Provide the (x, y) coordinate of the cell's center where the given text is located.  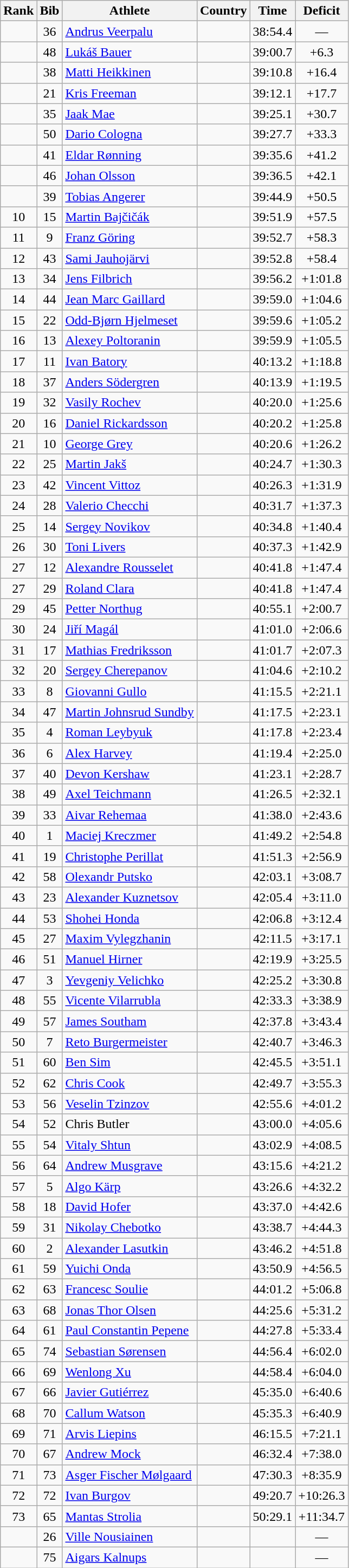
Manuel Hirner (130, 960)
43:00.0 (273, 1124)
Sergey Cherepanov (130, 671)
David Hofer (130, 1207)
Maxim Vylegzhanin (130, 939)
42:03.1 (273, 877)
+1:40.4 (322, 526)
+4:32.2 (322, 1186)
+1:37.3 (322, 506)
41:49.2 (273, 835)
Ivan Burgov (130, 1495)
Martin Jakš (130, 464)
+1:25.8 (322, 423)
Martin Johnsrud Sundby (130, 712)
Olexandr Putsko (130, 877)
+1:19.5 (322, 382)
+3:55.3 (322, 1083)
Sergey Novikov (130, 526)
44:01.2 (273, 1290)
43:26.6 (273, 1186)
+42.1 (322, 176)
43:50.9 (273, 1269)
Callum Watson (130, 1413)
42:05.4 (273, 897)
43:15.6 (273, 1165)
40:20.0 (273, 403)
+6:04.0 (322, 1372)
+2:23.1 (322, 712)
41:01.0 (273, 630)
Eldar Rønning (130, 155)
Odd-Bjørn Hjelmeset (130, 320)
Athlete (130, 11)
42:11.5 (273, 939)
+10:26.3 (322, 1495)
Devon Kershaw (130, 774)
Dario Cologna (130, 134)
+33.3 (322, 134)
6 (50, 753)
43:02.9 (273, 1145)
42:49.7 (273, 1083)
42:55.6 (273, 1104)
39:59.0 (273, 300)
39:44.9 (273, 196)
40:13.2 (273, 361)
+2:28.7 (322, 774)
Daniel Rickardsson (130, 423)
+6:40.6 (322, 1392)
Deficit (322, 11)
Arvis Liepins (130, 1434)
+30.7 (322, 114)
1 (50, 835)
Giovanni Gullo (130, 691)
+3:30.8 (322, 980)
Tobias Angerer (130, 196)
Roland Clara (130, 588)
74 (50, 1351)
+2:00.7 (322, 609)
44:56.4 (273, 1351)
+57.5 (322, 217)
+1:42.9 (322, 547)
4 (50, 733)
+3:11.0 (322, 897)
Sebastian Sørensen (130, 1351)
+58.4 (322, 258)
Sami Jauhojärvi (130, 258)
39:27.7 (273, 134)
41:51.3 (273, 856)
+7:38.0 (322, 1454)
+41.2 (322, 155)
50:29.1 (273, 1516)
8 (50, 691)
46:15.5 (273, 1434)
45:35.3 (273, 1413)
+4:01.2 (322, 1104)
7 (50, 1042)
Vincent Vittoz (130, 485)
39:00.7 (273, 52)
Javier Gutiérrez (130, 1392)
+4:08.5 (322, 1145)
Vitaly Shtun (130, 1145)
42:25.2 (273, 980)
39:52.8 (273, 258)
+3:43.4 (322, 1021)
41:17.5 (273, 712)
+5:06.8 (322, 1290)
Anders Södergren (130, 382)
Vicente Vilarrubla (130, 1001)
James Southam (130, 1021)
Maciej Kreczmer (130, 835)
+2:21.1 (322, 691)
41:19.4 (273, 753)
+5:31.2 (322, 1310)
Aivar Rehemaa (130, 815)
75 (50, 1557)
+1:30.3 (322, 464)
Country (223, 11)
+4:05.6 (322, 1124)
Ville Nousiainen (130, 1537)
Francesc Soulie (130, 1290)
Nikolay Chebotko (130, 1227)
40:37.3 (273, 547)
Rank (18, 11)
40:20.2 (273, 423)
40:26.3 (273, 485)
+4:21.2 (322, 1165)
Jiří Magál (130, 630)
Aigars Kalnups (130, 1557)
44:27.8 (273, 1331)
42:19.9 (273, 960)
Yevgeniy Velichko (130, 980)
42:33.3 (273, 1001)
+4:51.8 (322, 1248)
43:38.7 (273, 1227)
44:25.6 (273, 1310)
+6:02.0 (322, 1351)
George Grey (130, 444)
39:10.8 (273, 73)
39:52.7 (273, 237)
40:55.1 (273, 609)
Alexey Poltoranin (130, 341)
Vasily Rochev (130, 403)
+1:05.5 (322, 341)
+4:56.5 (322, 1269)
+11:34.7 (322, 1516)
+1:26.2 (322, 444)
40:34.8 (273, 526)
+2:43.6 (322, 815)
+17.7 (322, 93)
+2:06.6 (322, 630)
41:04.6 (273, 671)
+2:25.0 (322, 753)
45:35.0 (273, 1392)
9 (50, 237)
+2:23.4 (322, 733)
+3:51.1 (322, 1062)
Alexander Kuznetsov (130, 897)
Algo Kärp (130, 1186)
+5:33.4 (322, 1331)
Chris Cook (130, 1083)
+1:18.8 (322, 361)
Paul Constantin Pepene (130, 1331)
+1:04.6 (322, 300)
Johan Olsson (130, 176)
39:36.5 (273, 176)
44:58.4 (273, 1372)
+7:21.1 (322, 1434)
42:37.8 (273, 1021)
+16.4 (322, 73)
40:24.7 (273, 464)
Alexandre Rousselet (130, 567)
+2:56.9 (322, 856)
49:20.7 (273, 1495)
+1:01.8 (322, 279)
Jaak Mae (130, 114)
Veselin Tzinzov (130, 1104)
41:17.8 (273, 733)
Petter Northug (130, 609)
41:26.5 (273, 794)
+58.3 (322, 237)
Ben Sim (130, 1062)
Yuichi Onda (130, 1269)
39:25.1 (273, 114)
Shohei Honda (130, 918)
+50.5 (322, 196)
Mathias Fredriksson (130, 650)
+2:10.2 (322, 671)
2 (50, 1248)
Asger Fischer Mølgaard (130, 1475)
41:15.5 (273, 691)
Valerio Checchi (130, 506)
+3:38.9 (322, 1001)
+3:12.4 (322, 918)
39:12.1 (273, 93)
Matti Heikkinen (130, 73)
43:46.2 (273, 1248)
Andrew Mock (130, 1454)
Andrew Musgrave (130, 1165)
41:01.7 (273, 650)
+3:17.1 (322, 939)
Jean Marc Gaillard (130, 300)
Jonas Thor Olsen (130, 1310)
3 (50, 980)
Andrus Veerpalu (130, 31)
41:23.1 (273, 774)
Roman Leybyuk (130, 733)
40:13.9 (273, 382)
42:40.7 (273, 1042)
+2:54.8 (322, 835)
41:38.0 (273, 815)
40:20.6 (273, 444)
Reto Burgermeister (130, 1042)
Christophe Perillat (130, 856)
40:31.7 (273, 506)
Martin Bajčičák (130, 217)
+3:25.5 (322, 960)
39:35.6 (273, 155)
39:59.9 (273, 341)
Jens Filbrich (130, 279)
Wenlong Xu (130, 1372)
Ivan Batory (130, 361)
+6.3 (322, 52)
Alex Harvey (130, 753)
+4:44.3 (322, 1227)
+6:40.9 (322, 1413)
+1:05.2 (322, 320)
Lukáš Bauer (130, 52)
38:54.4 (273, 31)
+3:46.3 (322, 1042)
Toni Livers (130, 547)
Time (273, 11)
+8:35.9 (322, 1475)
39:59.6 (273, 320)
+1:25.6 (322, 403)
42:06.8 (273, 918)
+3:08.7 (322, 877)
46:32.4 (273, 1454)
Kris Freeman (130, 93)
28 (50, 506)
39:56.2 (273, 279)
43:37.0 (273, 1207)
39:51.9 (273, 217)
+2:32.1 (322, 794)
Chris Butler (130, 1124)
Axel Teichmann (130, 794)
+4:42.6 (322, 1207)
+1:31.9 (322, 485)
Franz Göring (130, 237)
47:30.3 (273, 1475)
Bib (50, 11)
+2:07.3 (322, 650)
5 (50, 1186)
Alexander Lasutkin (130, 1248)
42:45.5 (273, 1062)
Mantas Strolia (130, 1516)
